For the text-containing cell, return its midpoint in (x, y) coordinate format. 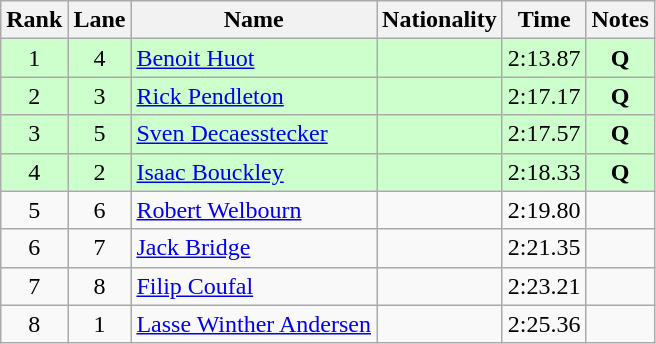
Lane (100, 20)
2:17.57 (544, 134)
Rank (34, 20)
Isaac Bouckley (254, 172)
2:17.17 (544, 96)
Filip Coufal (254, 286)
2:13.87 (544, 58)
Rick Pendleton (254, 96)
Nationality (440, 20)
2:18.33 (544, 172)
Jack Bridge (254, 248)
Lasse Winther Andersen (254, 324)
Benoit Huot (254, 58)
Time (544, 20)
2:21.35 (544, 248)
2:23.21 (544, 286)
Notes (620, 20)
2:19.80 (544, 210)
Name (254, 20)
Robert Welbourn (254, 210)
Sven Decaesstecker (254, 134)
2:25.36 (544, 324)
